Detect which cell encompasses the target text, then output its (x, y) center coordinate. 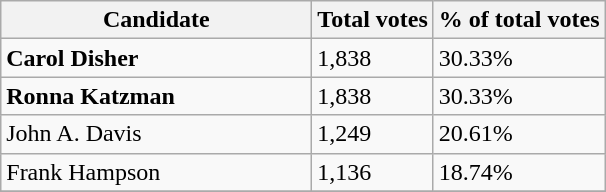
Total votes (373, 20)
Ronna Katzman (156, 96)
% of total votes (519, 20)
18.74% (519, 172)
20.61% (519, 134)
John A. Davis (156, 134)
Frank Hampson (156, 172)
Carol Disher (156, 58)
1,249 (373, 134)
Candidate (156, 20)
1,136 (373, 172)
